Locate the cell with the specified text and output its (x, y) center coordinate. 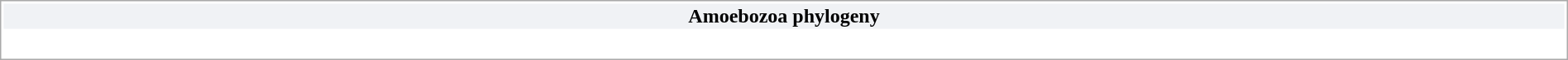
Amoebozoa phylogeny (784, 16)
